Pinpoint the cell where the given text exists, returning its (x, y) midpoint coordinate. 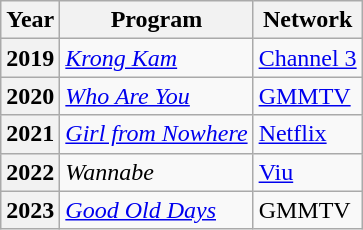
Wannabe (156, 172)
2023 (30, 210)
Krong Kam (156, 58)
Network (308, 20)
Viu (308, 172)
Who Are You (156, 96)
Girl from Nowhere (156, 134)
Program (156, 20)
Channel 3 (308, 58)
2021 (30, 134)
Year (30, 20)
Netflix (308, 134)
Good Old Days (156, 210)
2022 (30, 172)
2020 (30, 96)
2019 (30, 58)
